From the cell containing the given text, extract its center point as [x, y] coordinate. 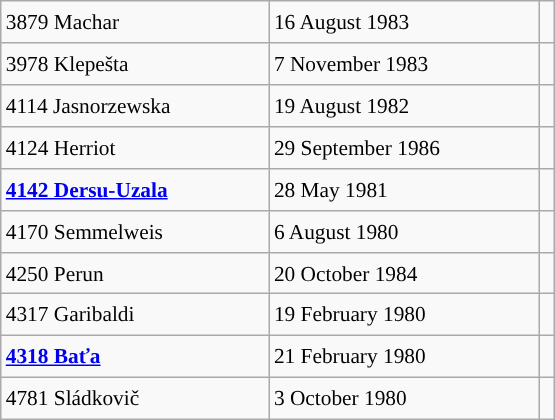
6 August 1980 [404, 231]
3879 Machar [135, 22]
19 August 1982 [404, 106]
21 February 1980 [404, 357]
4124 Herriot [135, 148]
28 May 1981 [404, 189]
29 September 1986 [404, 148]
4114 Jasnorzewska [135, 106]
4317 Garibaldi [135, 315]
4142 Dersu-Uzala [135, 189]
7 November 1983 [404, 64]
16 August 1983 [404, 22]
19 February 1980 [404, 315]
4170 Semmelweis [135, 231]
3 October 1980 [404, 399]
4250 Perun [135, 273]
3978 Klepešta [135, 64]
4318 Baťa [135, 357]
4781 Sládkovič [135, 399]
20 October 1984 [404, 273]
